Return the [x, y] coordinate for the center point of the cell that contains the specified text.  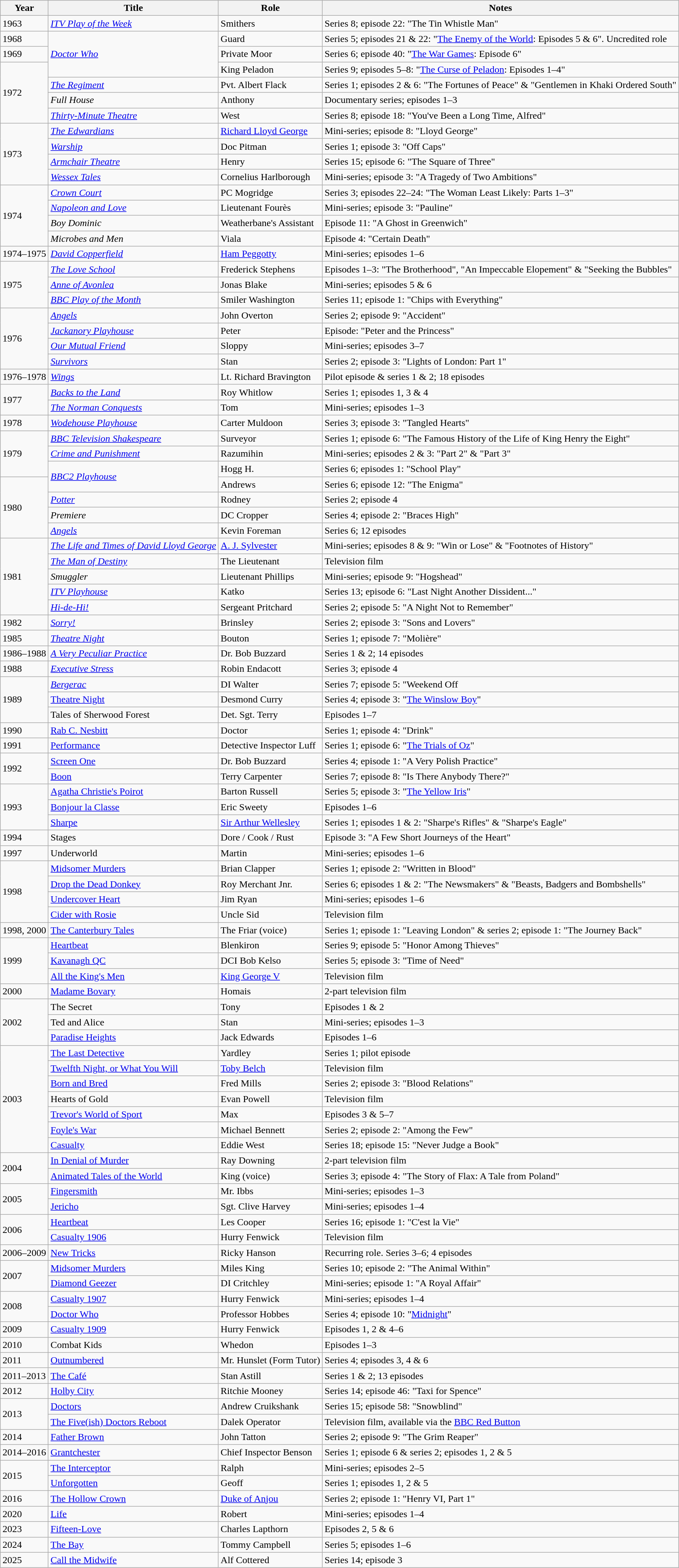
Series 10; episode 2: "The Animal Within" [500, 1268]
Razumihin [270, 454]
Series 9; episode 5: "Honor Among Thieves" [500, 945]
Max [270, 1114]
Stan Astill [270, 1375]
Series 1; pilot episode [500, 1053]
Trevor's World of Sport [134, 1114]
Barton Russell [270, 792]
Episodes 3 & 5–7 [500, 1114]
Outnumbered [134, 1360]
1979 [24, 453]
Casualty 1909 [134, 1329]
1982 [24, 623]
Casualty 1906 [134, 1237]
1969 [24, 54]
1985 [24, 638]
Series 7; episode 5: "Weekend Off [500, 684]
King George V [270, 976]
Series 8; episode 18: "You've Been a Long Time, Alfred" [500, 115]
New Tricks [134, 1253]
Agatha Christie's Poirot [134, 792]
Anne of Avonlea [134, 285]
Jackanory Playhouse [134, 331]
BBC Television Shakespeare [134, 438]
Tommy Campbell [270, 1545]
Series 15; episode 58: "Snowblind" [500, 1406]
Mini-series; episodes 2 & 3: "Part 2" & "Part 3" [500, 454]
Sir Arthur Wellesley [270, 822]
Series 9; episodes 5–8: "The Curse of Peladon: Episodes 1–4" [500, 69]
Series 1; episode 2: "Written in Blood" [500, 868]
Napoleon and Love [134, 208]
Series 6; episode 12: "The Enigma" [500, 484]
Series 2; episode 9: "The Grim Reaper" [500, 1437]
Eric Sweety [270, 807]
2011–2013 [24, 1375]
2016 [24, 1499]
Robin Endacott [270, 669]
Henry [270, 161]
Premiere [134, 515]
Kavanagh QC [134, 961]
DCI Bob Kelso [270, 961]
Underworld [134, 853]
PC Mogridge [270, 193]
Surveyor [270, 438]
Series 4; episode 10: "Midnight" [500, 1314]
The Hollow Crown [134, 1499]
Fred Mills [270, 1084]
Mr. Hunslet (Form Tutor) [270, 1360]
Series 3; episodes 22–24: "The Woman Least Likely: Parts 1–3" [500, 193]
1974–1975 [24, 254]
Television film, available via the BBC Red Button [500, 1421]
Roy Merchant Jnr. [270, 884]
The Canterbury Tales [134, 930]
Sharpe [134, 822]
DC Cropper [270, 515]
Potter [134, 500]
John Tatton [270, 1437]
Series 1; episode 6 & series 2; episodes 1, 2 & 5 [500, 1453]
Role [270, 8]
King Peladon [270, 69]
Dore / Cook / Rust [270, 838]
Duke of Anjou [270, 1499]
Mini-series; episodes 8 & 9: "Win or Lose" & "Footnotes of History" [500, 546]
1990 [24, 730]
Casualty [134, 1145]
King (voice) [270, 1176]
Series 6; episodes 1 & 2: "The Newsmakers" & "Beasts, Badgers and Bombshells" [500, 884]
Series 8; episode 22: "The Tin Whistle Man" [500, 23]
Series 2; episode 3: "Sons and Lovers" [500, 623]
Recurring role. Series 3–6; 4 episodes [500, 1253]
Ted and Alice [134, 1022]
Episode 4: "Certain Death" [500, 239]
1976–1978 [24, 377]
Tom [270, 407]
Boy Dominic [134, 223]
Weatherbane's Assistant [270, 223]
Drop the Dead Donkey [134, 884]
Eddie West [270, 1145]
Ray Downing [270, 1160]
2009 [24, 1329]
Ritchie Mooney [270, 1391]
1998, 2000 [24, 930]
Katko [270, 592]
1973 [24, 154]
Fifteen-Love [134, 1529]
Series 1 & 2; 13 episodes [500, 1375]
In Denial of Murder [134, 1160]
Series 13; episode 6: "Last Night Another Dissident..." [500, 592]
Episode: "Peter and the Princess" [500, 331]
1992 [24, 769]
Series 11; episode 1: "Chips with Everything" [500, 300]
Episodes 2, 5 & 6 [500, 1529]
Les Cooper [270, 1222]
Documentary series; episodes 1–3 [500, 100]
1972 [24, 92]
Episodes 1 & 2 [500, 1007]
Boon [134, 776]
2023 [24, 1529]
Crown Court [134, 193]
Tony [270, 1007]
Series 6; episode 40: "The War Games: Episode 6" [500, 54]
Wessex Tales [134, 177]
Screen One [134, 761]
Toby Belch [270, 1068]
Whedon [270, 1345]
Roy Whitlow [270, 392]
2000 [24, 992]
Guard [270, 39]
The Friar (voice) [270, 930]
Mini-series; episodes 3–7 [500, 346]
1993 [24, 807]
Lt. Richard Bravington [270, 377]
Mini-series; episodes 5 & 6 [500, 285]
Series 4; episode 1: "A Very Polish Practice" [500, 761]
Series 2; episode 3: "Blood Relations" [500, 1084]
Series 5; episode 3: "Time of Need" [500, 961]
Series 5; episodes 21 & 22: "The Enemy of the World: Episodes 5 & 6". Uncredited role [500, 39]
Doctor [270, 730]
Dalek Operator [270, 1421]
Madame Bovary [134, 992]
Series 4; episode 2: "Braces High" [500, 515]
Series 15; episode 6: "The Square of Three" [500, 161]
Mr. Ibbs [270, 1191]
Michael Bennett [270, 1130]
Homais [270, 992]
Thirty-Minute Theatre [134, 115]
Series 2; episode 2: "Among the Few" [500, 1130]
Episodes 1, 2 & 4–6 [500, 1329]
Pilot episode & series 1 & 2; 18 episodes [500, 377]
The Norman Conquests [134, 407]
Diamond Geezer [134, 1283]
Bergerac [134, 684]
Anthony [270, 100]
2006 [24, 1230]
2014–2016 [24, 1453]
Rodney [270, 500]
Professor Hobbes [270, 1314]
Uncle Sid [270, 914]
Sgt. Clive Harvey [270, 1207]
Episode 11: "A Ghost in Greenwich" [500, 223]
Series 1; episodes 1 & 2: "Sharpe's Rifles" & "Sharpe's Eagle" [500, 822]
Jonas Blake [270, 285]
Casualty 1907 [134, 1299]
Mini-series; episodes 2–5 [500, 1468]
1994 [24, 838]
1997 [24, 853]
Series 2; episode 1: "Henry VI, Part 1" [500, 1499]
All the King's Men [134, 976]
Series 1; episodes 2 & 6: "The Fortunes of Peace" & "Gentlemen in Khaki Ordered South" [500, 85]
The Secret [134, 1007]
Miles King [270, 1268]
Armchair Theatre [134, 161]
Sorry! [134, 623]
Yardley [270, 1053]
Series 1; episode 6: "The Trials of Oz" [500, 746]
Animated Tales of the World [134, 1176]
ITV Playhouse [134, 592]
The Interceptor [134, 1468]
2002 [24, 1022]
Blenkiron [270, 945]
Series 2; episode 9: "Accident" [500, 315]
Geoff [270, 1483]
Our Mutual Friend [134, 346]
1991 [24, 746]
2012 [24, 1391]
Series 2; episode 5: "A Night Not to Remember" [500, 607]
Frederick Stephens [270, 269]
Ham Peggotty [270, 254]
1963 [24, 23]
Series 1; episode 7: "Molière" [500, 638]
The Lieutenant [270, 561]
Episode 3: "A Few Short Journeys of the Heart" [500, 838]
Doc Pitman [270, 146]
DI Critchley [270, 1283]
Series 7; episode 8: "Is There Anybody There?" [500, 776]
2020 [24, 1514]
Hogg H. [270, 469]
1981 [24, 576]
Born and Bred [134, 1084]
Rab C. Nesbitt [134, 730]
1976 [24, 338]
Cornelius Harlborough [270, 177]
Warship [134, 146]
Andrew Cruikshank [270, 1406]
Paradise Heights [134, 1038]
Series 4; episodes 3, 4 & 6 [500, 1360]
Martin [270, 853]
Peter [270, 331]
1989 [24, 700]
Series 16; episode 1: "C'est la Vie" [500, 1222]
DI Walter [270, 684]
Holby City [134, 1391]
2006–2009 [24, 1253]
Series 18; episode 15: "Never Judge a Book" [500, 1145]
ITV Play of the Week [134, 23]
Brian Clapper [270, 868]
2014 [24, 1437]
1988 [24, 669]
The Bay [134, 1545]
Jericho [134, 1207]
2013 [24, 1414]
Tales of Sherwood Forest [134, 715]
Smiler Washington [270, 300]
Mini-series; episode 3: "Pauline" [500, 208]
Series 1; episode 3: "Off Caps" [500, 146]
Father Brown [134, 1437]
1977 [24, 400]
Bouton [270, 638]
Smithers [270, 23]
Survivors [134, 361]
Ralph [270, 1468]
Hearts of Gold [134, 1099]
Sloppy [270, 346]
Series 14; episode 3 [500, 1560]
Crime and Punishment [134, 454]
1999 [24, 961]
Grantchester [134, 1453]
Series 5; episode 3: "The Yellow Iris" [500, 792]
Series 2; episode 4 [500, 500]
Series 1; episodes 1, 3 & 4 [500, 392]
2024 [24, 1545]
Charles Lapthorn [270, 1529]
The Edwardians [134, 131]
1998 [24, 891]
Detective Inspector Luff [270, 746]
The Life and Times of David Lloyd George [134, 546]
West [270, 115]
2008 [24, 1306]
Brinsley [270, 623]
Lieutenant Phillips [270, 576]
Series 4; episode 3: "The Winslow Boy" [500, 700]
Series 3; episode 3: "Tangled Hearts" [500, 423]
Full House [134, 100]
Wings [134, 377]
Backs to the Land [134, 392]
Fingersmith [134, 1191]
Richard Lloyd George [270, 131]
Executive Stress [134, 669]
Mini-series; episode 9: "Hogshead" [500, 576]
Life [134, 1514]
Wodehouse Playhouse [134, 423]
Notes [500, 8]
Series 1; episodes 1, 2 & 5 [500, 1483]
A. J. Sylvester [270, 546]
Unforgotten [134, 1483]
Year [24, 8]
The Five(ish) Doctors Reboot [134, 1421]
Jim Ryan [270, 899]
Title [134, 8]
Andrews [270, 484]
2015 [24, 1476]
BBC Play of the Month [134, 300]
Series 3; episode 4: "The Story of Flax: A Tale from Poland" [500, 1176]
Det. Sgt. Terry [270, 715]
BBC2 Playhouse [134, 477]
Stages [134, 838]
Doctors [134, 1406]
1986–1988 [24, 653]
Series 5; episodes 1–6 [500, 1545]
Microbes and Men [134, 239]
Sergeant Pritchard [270, 607]
Kevin Foreman [270, 530]
David Copperfield [134, 254]
Call the Midwife [134, 1560]
Episodes 1–3: "The Brotherhood", "An Impeccable Elopement" & "Seeking the Bubbles" [500, 269]
Smuggler [134, 576]
Performance [134, 746]
Jack Edwards [270, 1038]
2003 [24, 1099]
Cider with Rosie [134, 914]
Mini-series; episode 1: "A Royal Affair" [500, 1283]
2010 [24, 1345]
A Very Peculiar Practice [134, 653]
Terry Carpenter [270, 776]
Series 1 & 2; 14 episodes [500, 653]
2011 [24, 1360]
Ricky Hanson [270, 1253]
Pvt. Albert Flack [270, 85]
Hi-de-Hi! [134, 607]
Viala [270, 239]
Series 14; episode 46: "Taxi for Spence" [500, 1391]
Combat Kids [134, 1345]
1980 [24, 507]
Carter Muldoon [270, 423]
1978 [24, 423]
Undercover Heart [134, 899]
Desmond Curry [270, 700]
Lieutenant Fourès [270, 208]
Private Moor [270, 54]
Evan Powell [270, 1099]
1975 [24, 285]
Mini-series; episode 3: "A Tragedy of Two Ambitions" [500, 177]
Series 2; episode 3: "Lights of London: Part 1" [500, 361]
Episodes 1–7 [500, 715]
Series 6; 12 episodes [500, 530]
The Last Detective [134, 1053]
Alf Cottered [270, 1560]
Series 1; episode 1: "Leaving London" & series 2; episode 1: "The Journey Back" [500, 930]
2005 [24, 1199]
Mini-series; episode 8: "Lloyd George" [500, 131]
Series 1; episode 6: "The Famous History of the Life of King Henry the Eight" [500, 438]
John Overton [270, 315]
Robert [270, 1514]
Episodes 1–3 [500, 1345]
The Man of Destiny [134, 561]
Series 1; episode 4: "Drink" [500, 730]
2007 [24, 1276]
1974 [24, 216]
The Love School [134, 269]
1968 [24, 39]
Chief Inspector Benson [270, 1453]
Bonjour la Classe [134, 807]
Series 6; episodes 1: "School Play" [500, 469]
Foyle's War [134, 1130]
Twelfth Night, or What You Will [134, 1068]
2025 [24, 1560]
Series 3; episode 4 [500, 669]
The Regiment [134, 85]
2004 [24, 1168]
The Café [134, 1375]
